Provide the [x, y] coordinate of the cell's center where the given text is located.  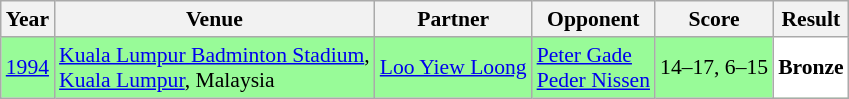
1994 [28, 68]
Result [811, 19]
Score [714, 19]
14–17, 6–15 [714, 68]
Loo Yiew Loong [454, 68]
Kuala Lumpur Badminton Stadium,Kuala Lumpur, Malaysia [214, 68]
Partner [454, 19]
Year [28, 19]
Venue [214, 19]
Bronze [811, 68]
Opponent [594, 19]
Peter Gade Peder Nissen [594, 68]
